Find where the given text appears and provide that cell's center as (x, y) coordinate. 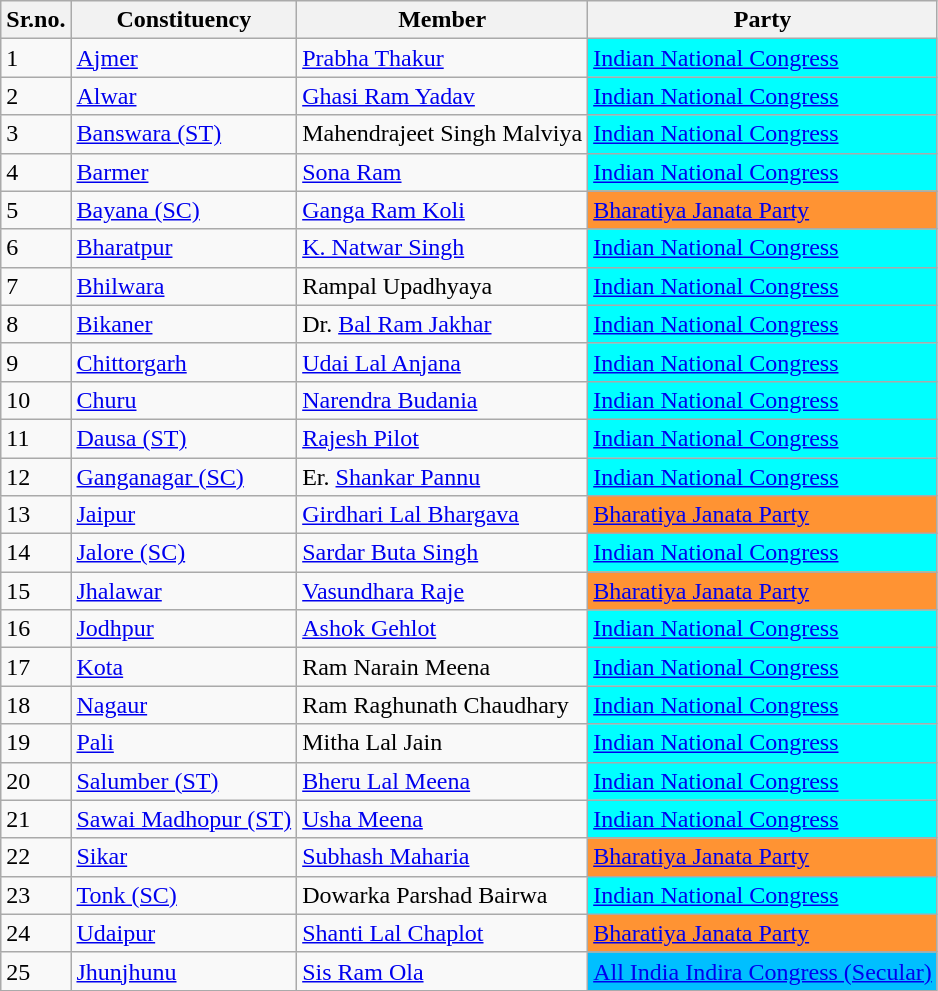
Jaipur (184, 515)
4 (36, 172)
Kota (184, 667)
Ghasi Ram Yadav (442, 96)
Nagaur (184, 705)
Ganga Ram Koli (442, 210)
24 (36, 933)
9 (36, 362)
5 (36, 210)
Dr. Bal Ram Jakhar (442, 324)
Salumber (ST) (184, 781)
Member (442, 20)
Ganganagar (SC) (184, 477)
Ram Raghunath Chaudhary (442, 705)
Sawai Madhopur (ST) (184, 819)
Party (763, 20)
Prabha Thakur (442, 58)
Dowarka Parshad Bairwa (442, 895)
23 (36, 895)
Jalore (SC) (184, 553)
Udai Lal Anjana (442, 362)
Mitha Lal Jain (442, 743)
Alwar (184, 96)
11 (36, 438)
Rajesh Pilot (442, 438)
Bheru Lal Meena (442, 781)
Bikaner (184, 324)
15 (36, 591)
Er. Shankar Pannu (442, 477)
1 (36, 58)
8 (36, 324)
Narendra Budania (442, 400)
Mahendrajeet Singh Malviya (442, 134)
Subhash Maharia (442, 857)
19 (36, 743)
Churu (184, 400)
Ashok Gehlot (442, 629)
Shanti Lal Chaplot (442, 933)
Tonk (SC) (184, 895)
Banswara (ST) (184, 134)
Sr.no. (36, 20)
Udaipur (184, 933)
Bayana (SC) (184, 210)
16 (36, 629)
Girdhari Lal Bhargava (442, 515)
Bharatpur (184, 248)
20 (36, 781)
Rampal Upadhyaya (442, 286)
3 (36, 134)
7 (36, 286)
Jhalawar (184, 591)
Usha Meena (442, 819)
Pali (184, 743)
12 (36, 477)
Sona Ram (442, 172)
Barmer (184, 172)
6 (36, 248)
Bhilwara (184, 286)
All India Indira Congress (Secular) (763, 971)
Chittorgarh (184, 362)
14 (36, 553)
Sikar (184, 857)
10 (36, 400)
Vasundhara Raje (442, 591)
Dausa (ST) (184, 438)
Jhunjhunu (184, 971)
Sardar Buta Singh (442, 553)
13 (36, 515)
Jodhpur (184, 629)
Sis Ram Ola (442, 971)
22 (36, 857)
Constituency (184, 20)
K. Natwar Singh (442, 248)
Ram Narain Meena (442, 667)
Ajmer (184, 58)
2 (36, 96)
17 (36, 667)
18 (36, 705)
21 (36, 819)
25 (36, 971)
